From the cell containing the given text, extract its center point as (x, y) coordinate. 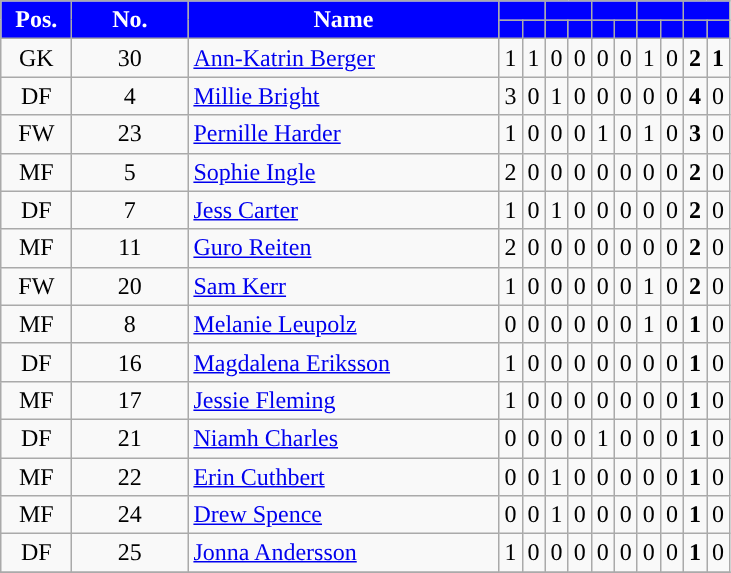
22 (130, 477)
Pos. (36, 20)
30 (130, 58)
Magdalena Eriksson (344, 362)
No. (130, 20)
20 (130, 286)
Jonna Andersson (344, 553)
7 (130, 210)
11 (130, 248)
Name (344, 20)
24 (130, 515)
5 (130, 172)
Sam Kerr (344, 286)
Guro Reiten (344, 248)
Melanie Leupolz (344, 324)
GK (36, 58)
8 (130, 324)
Erin Cuthbert (344, 477)
Millie Bright (344, 96)
23 (130, 134)
Pernille Harder (344, 134)
Sophie Ingle (344, 172)
16 (130, 362)
17 (130, 400)
Jess Carter (344, 210)
21 (130, 438)
Ann-Katrin Berger (344, 58)
Niamh Charles (344, 438)
Drew Spence (344, 515)
Jessie Fleming (344, 400)
25 (130, 553)
